Search for the cell housing the specified text and yield its (x, y) center coordinate. 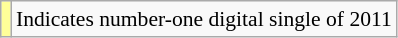
Indicates number-one digital single of 2011 (204, 19)
